Scan for the cell matching the given text and deliver its [x, y] coordinate at center. 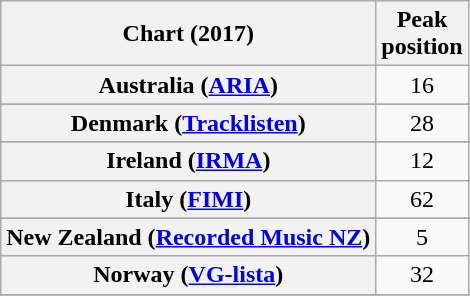
5 [422, 237]
Peak position [422, 34]
Italy (FIMI) [188, 199]
Denmark (Tracklisten) [188, 123]
28 [422, 123]
12 [422, 161]
Norway (VG-lista) [188, 275]
New Zealand (Recorded Music NZ) [188, 237]
Ireland (IRMA) [188, 161]
32 [422, 275]
62 [422, 199]
Australia (ARIA) [188, 85]
16 [422, 85]
Chart (2017) [188, 34]
